Detect which cell encompasses the target text, then output its (X, Y) center coordinate. 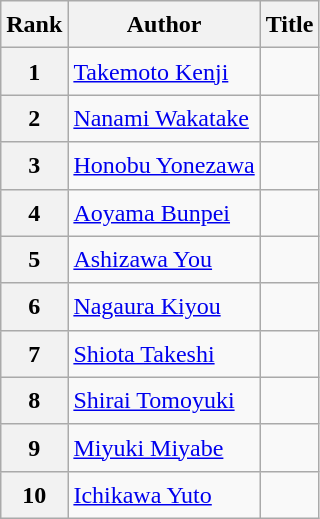
Shirai Tomoyuki (164, 400)
9 (34, 448)
8 (34, 400)
Ashizawa You (164, 260)
Shiota Takeshi (164, 354)
Nagaura Kiyou (164, 306)
1 (34, 72)
Nanami Wakatake (164, 118)
Author (164, 24)
10 (34, 494)
Takemoto Kenji (164, 72)
2 (34, 118)
Rank (34, 24)
7 (34, 354)
5 (34, 260)
Honobu Yonezawa (164, 166)
Ichikawa Yuto (164, 494)
Title (290, 24)
3 (34, 166)
6 (34, 306)
4 (34, 212)
Miyuki Miyabe (164, 448)
Aoyama Bunpei (164, 212)
